Extract the (X, Y) coordinate from the center of the cell holding the provided text.  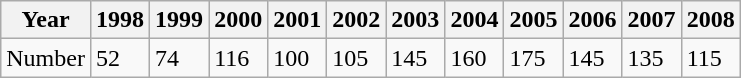
2008 (710, 20)
2002 (356, 20)
74 (180, 58)
2004 (474, 20)
2003 (416, 20)
2006 (592, 20)
2000 (238, 20)
52 (120, 58)
Year (46, 20)
100 (298, 58)
160 (474, 58)
175 (534, 58)
Number (46, 58)
135 (652, 58)
105 (356, 58)
1999 (180, 20)
2005 (534, 20)
116 (238, 58)
2007 (652, 20)
2001 (298, 20)
115 (710, 58)
1998 (120, 20)
